Scan for the cell matching the given text and deliver its (X, Y) coordinate at center. 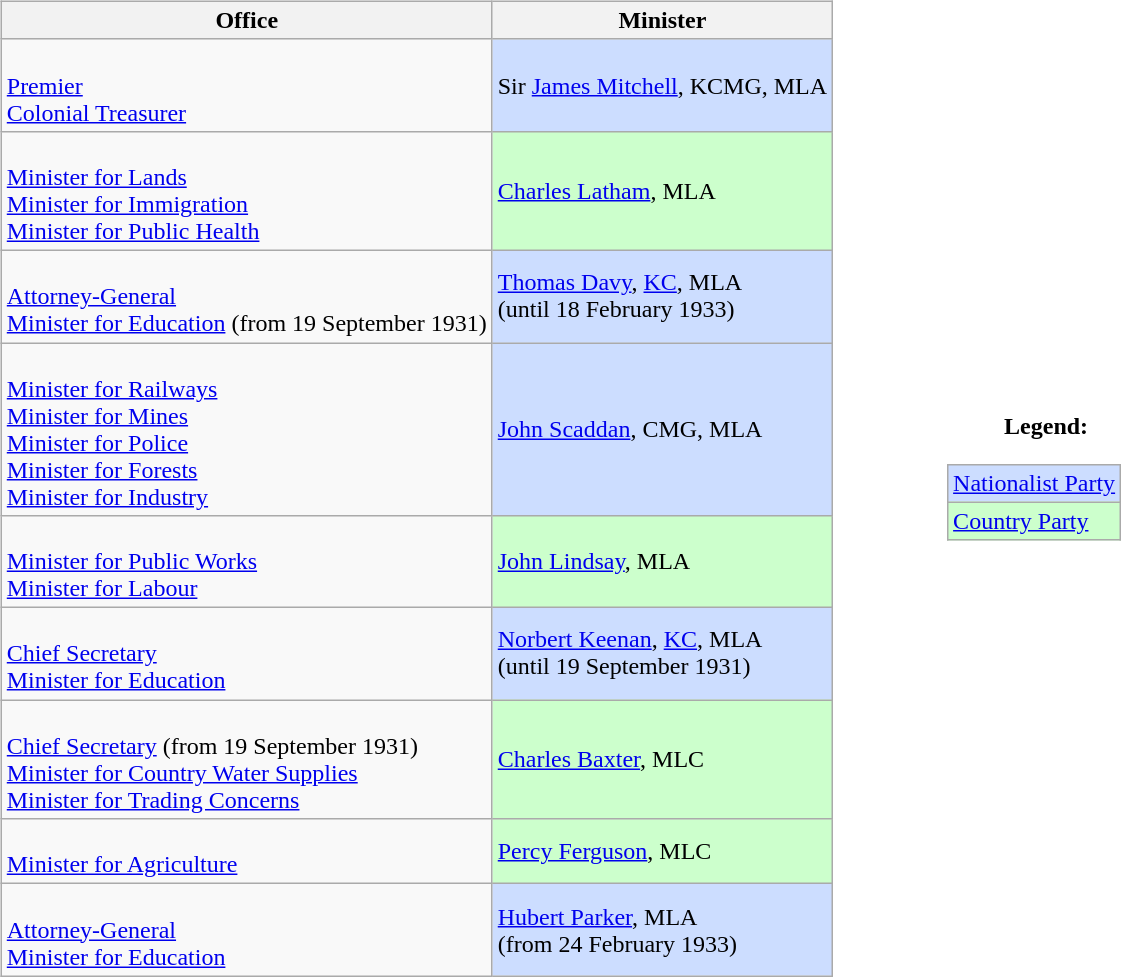
Hubert Parker, MLA(from 24 February 1933) (662, 930)
Minister for Railways Minister for Mines Minister for Police Minister for Forests Minister for Industry (246, 428)
Charles Baxter, MLC (662, 760)
Chief Secretary Minister for Education (246, 654)
Office (246, 20)
Premier Colonial Treasurer (246, 85)
Thomas Davy, KC, MLA(until 18 February 1933) (662, 296)
Minister (662, 20)
Percy Ferguson, MLC (662, 852)
Minister for Agriculture (246, 852)
Attorney-General Minister for Education (246, 930)
Attorney-General Minister for Education (from 19 September 1931) (246, 296)
Minister for Public Works Minister for Labour (246, 562)
John Lindsay, MLA (662, 562)
Minister for Lands Minister for Immigration Minister for Public Health (246, 190)
Charles Latham, MLA (662, 190)
Country Party (1034, 521)
Nationalist Party (1034, 483)
Chief Secretary (from 19 September 1931) Minister for Country Water Supplies Minister for Trading Concerns (246, 760)
Sir James Mitchell, KCMG, MLA (662, 85)
John Scaddan, CMG, MLA (662, 428)
Norbert Keenan, KC, MLA(until 19 September 1931) (662, 654)
